Return the [x, y] coordinate for the center point of the cell that contains the specified text.  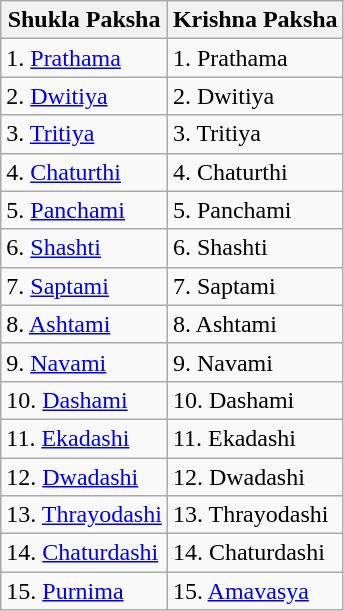
Shukla Paksha [84, 20]
15. Amavasya [255, 591]
Krishna Paksha [255, 20]
15. Purnima [84, 591]
